Scan for the cell matching the given text and deliver its (x, y) coordinate at center. 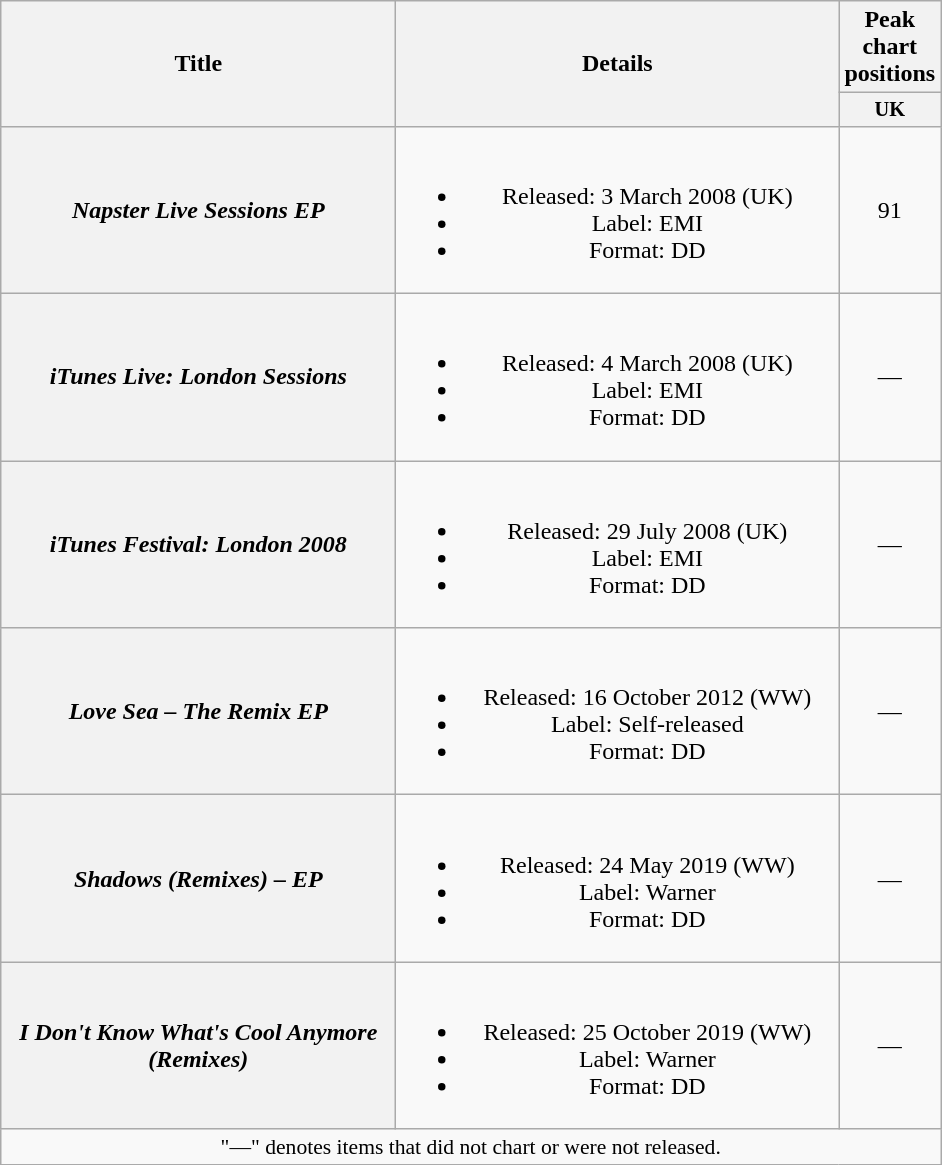
Love Sea – The Remix EP (198, 712)
Shadows (Remixes) – EP (198, 878)
iTunes Live: London Sessions (198, 378)
91 (890, 210)
I Don't Know What's Cool Anymore (Remixes) (198, 1046)
"—" denotes items that did not chart or were not released. (471, 1147)
Released: 29 July 2008 (UK)Label: EMIFormat: DD (618, 544)
Released: 16 October 2012 (WW)Label: Self-releasedFormat: DD (618, 712)
Peak chart positions (890, 47)
Details (618, 64)
Released: 4 March 2008 (UK)Label: EMIFormat: DD (618, 378)
Released: 25 October 2019 (WW)Label: WarnerFormat: DD (618, 1046)
Released: 24 May 2019 (WW)Label: WarnerFormat: DD (618, 878)
UK (890, 110)
Released: 3 March 2008 (UK)Label: EMIFormat: DD (618, 210)
Title (198, 64)
iTunes Festival: London 2008 (198, 544)
Napster Live Sessions EP (198, 210)
